Provide the [X, Y] coordinate of the cell's center where the given text is located.  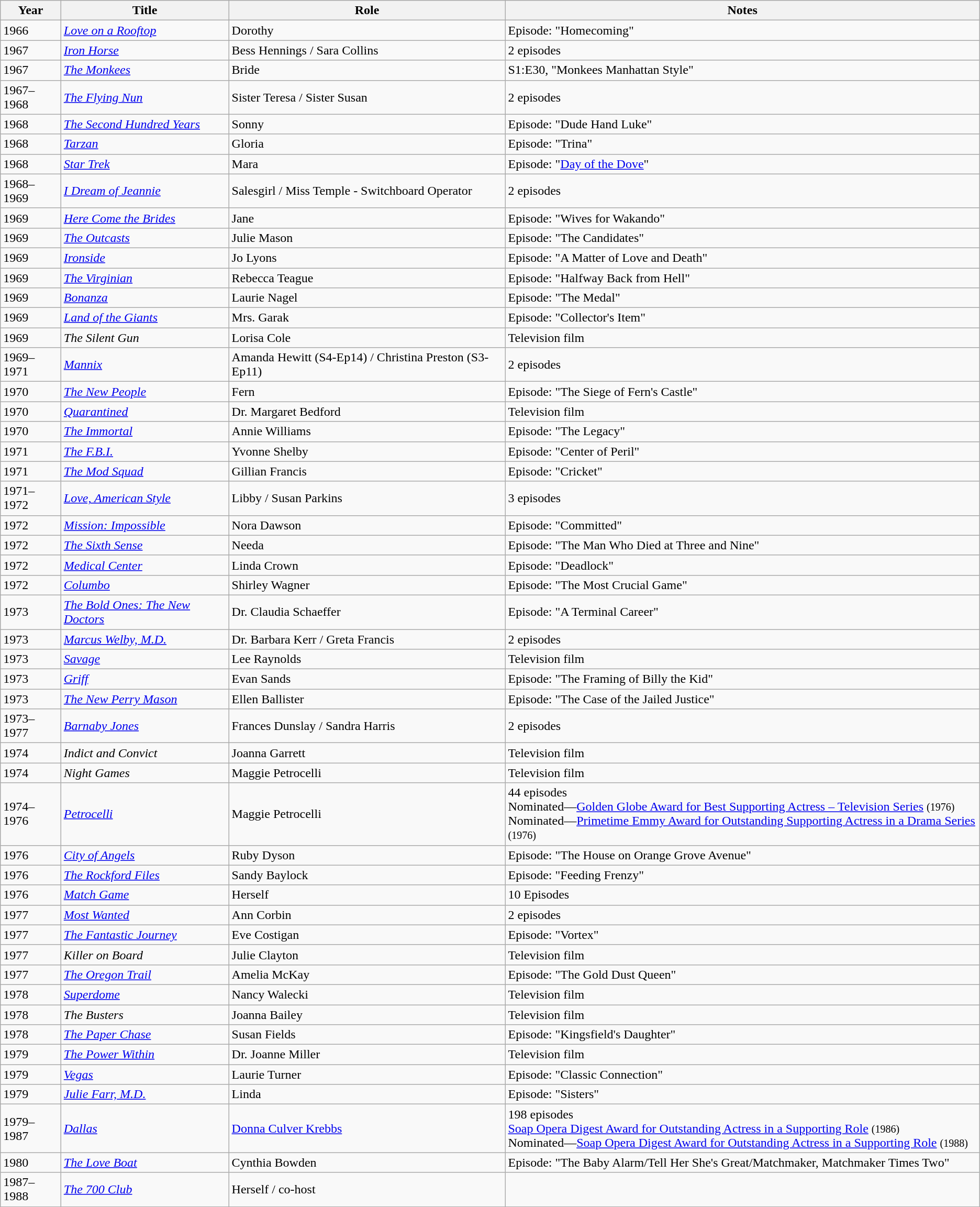
Lorisa Cole [367, 338]
Episode: "The House on Orange Grove Avenue" [742, 855]
I Dream of Jeannie [144, 191]
1973–1977 [31, 726]
Episode: "Halfway Back from Hell" [742, 278]
Episode: "Classic Connection" [742, 1075]
1980 [31, 1162]
Star Trek [144, 164]
Julie Farr, M.D. [144, 1094]
Mara [367, 164]
Episode: "The Most Crucial Game" [742, 585]
Linda Crown [367, 565]
Savage [144, 659]
The 700 Club [144, 1190]
Bride [367, 70]
Episode: "Feeding Frenzy" [742, 875]
Role [367, 10]
Episode: "The Siege of Fern's Castle" [742, 392]
1987–1988 [31, 1190]
1968–1969 [31, 191]
Bess Hennings / Sara Collins [367, 50]
Episode: "Trina" [742, 144]
Nancy Walecki [367, 994]
Herself [367, 895]
Episode: "A Matter of Love and Death" [742, 258]
Julie Mason [367, 238]
Cynthia Bowden [367, 1162]
Episode: "The Baby Alarm/Tell Her She's Great/Matchmaker, Matchmaker Times Two" [742, 1162]
The New Perry Mason [144, 699]
Episode: "Wives for Wakando" [742, 218]
Needa [367, 545]
Episode: "The Legacy" [742, 431]
Joanna Bailey [367, 1014]
1969–1971 [31, 364]
Mrs. Garak [367, 318]
Dorothy [367, 30]
The Flying Nun [144, 97]
Frances Dunslay / Sandra Harris [367, 726]
Ruby Dyson [367, 855]
Amanda Hewitt (S4-Ep14) / Christina Preston (S3-Ep11) [367, 364]
Superdome [144, 994]
Libby / Susan Parkins [367, 499]
Bonanza [144, 298]
Killer on Board [144, 955]
Sonny [367, 124]
Barnaby Jones [144, 726]
Shirley Wagner [367, 585]
The Busters [144, 1014]
Jo Lyons [367, 258]
Episode: "Collector's Item" [742, 318]
Indict and Convict [144, 753]
Jane [367, 218]
Donna Culver Krebbs [367, 1128]
Linda [367, 1094]
The Sixth Sense [144, 545]
The Mod Squad [144, 471]
Griff [144, 679]
Evan Sands [367, 679]
Sandy Baylock [367, 875]
The Bold Ones: The New Doctors [144, 612]
Marcus Welby, M.D. [144, 639]
Episode: "Sisters" [742, 1094]
The F.B.I. [144, 451]
Match Game [144, 895]
Episode: "Dude Hand Luke" [742, 124]
Episode: "Vortex" [742, 935]
1979–1987 [31, 1128]
The Silent Gun [144, 338]
The Love Boat [144, 1162]
The Outcasts [144, 238]
Episode: "Committed" [742, 525]
Petrocelli [144, 814]
Vegas [144, 1075]
Episode: "The Case of the Jailed Justice" [742, 699]
1974–1976 [31, 814]
10 Episodes [742, 895]
Gillian Francis [367, 471]
The Monkees [144, 70]
Medical Center [144, 565]
Episode: "The Medal" [742, 298]
Julie Clayton [367, 955]
Tarzan [144, 144]
Episode: "Kingsfield's Daughter" [742, 1035]
Laurie Nagel [367, 298]
Episode: "Cricket" [742, 471]
Most Wanted [144, 915]
Dallas [144, 1128]
Herself / co-host [367, 1190]
Episode: "The Framing of Billy the Kid" [742, 679]
Nora Dawson [367, 525]
The Virginian [144, 278]
Land of the Giants [144, 318]
Episode: "Deadlock" [742, 565]
The Paper Chase [144, 1035]
Amelia McKay [367, 975]
Gloria [367, 144]
1967–1968 [31, 97]
Yvonne Shelby [367, 451]
1971–1972 [31, 499]
Ann Corbin [367, 915]
Love on a Rooftop [144, 30]
Susan Fields [367, 1035]
The Oregon Trail [144, 975]
3 episodes [742, 499]
Eve Costigan [367, 935]
The Immortal [144, 431]
Title [144, 10]
Dr. Barbara Kerr / Greta Francis [367, 639]
Dr. Joanne Miller [367, 1055]
Year [31, 10]
Episode: "Homecoming" [742, 30]
Mission: Impossible [144, 525]
Sister Teresa / Sister Susan [367, 97]
The Power Within [144, 1055]
Mannix [144, 364]
The New People [144, 392]
Quarantined [144, 412]
Joanna Garrett [367, 753]
Episode: "The Gold Dust Queen" [742, 975]
1966 [31, 30]
The Rockford Files [144, 875]
S1:E30, "Monkees Manhattan Style" [742, 70]
Episode: "Day of the Dove" [742, 164]
Dr. Claudia Schaeffer [367, 612]
The Second Hundred Years [144, 124]
Ironside [144, 258]
Dr. Margaret Bedford [367, 412]
Here Come the Brides [144, 218]
Episode: "Center of Peril" [742, 451]
Episode: "The Candidates" [742, 238]
Lee Raynolds [367, 659]
Ellen Ballister [367, 699]
Rebecca Teague [367, 278]
Episode: "A Terminal Career" [742, 612]
Love, American Style [144, 499]
The Fantastic Journey [144, 935]
Laurie Turner [367, 1075]
Salesgirl / Miss Temple - Switchboard Operator [367, 191]
Episode: "The Man Who Died at Three and Nine" [742, 545]
Annie Williams [367, 431]
Columbo [144, 585]
Iron Horse [144, 50]
Notes [742, 10]
Night Games [144, 773]
Fern [367, 392]
City of Angels [144, 855]
